Search for the cell housing the specified text and yield its (X, Y) center coordinate. 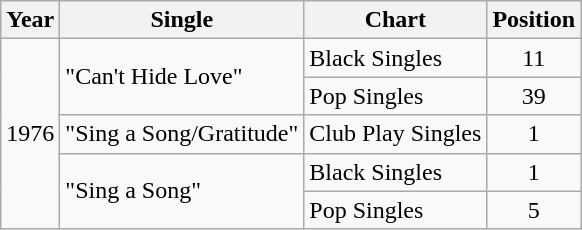
"Can't Hide Love" (182, 77)
"Sing a Song/Gratitude" (182, 134)
Position (534, 20)
"Sing a Song" (182, 191)
Chart (396, 20)
Club Play Singles (396, 134)
11 (534, 58)
1976 (30, 134)
39 (534, 96)
Year (30, 20)
5 (534, 210)
Single (182, 20)
